Extract the (x, y) coordinate from the center of the cell holding the provided text.  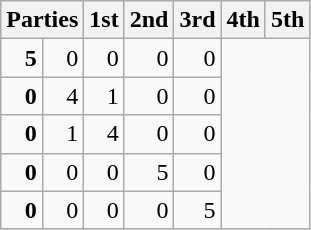
4th (243, 20)
1st (104, 20)
Parties (42, 20)
5th (287, 20)
3rd (198, 20)
2nd (149, 20)
